Output the (X, Y) coordinate of the center of the cell containing the given text.  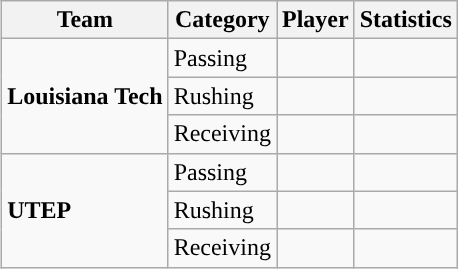
UTEP (85, 210)
Statistics (406, 20)
Player (315, 20)
Louisiana Tech (85, 96)
Team (85, 20)
Category (222, 20)
